Output the [x, y] coordinate of the center of the cell containing the given text.  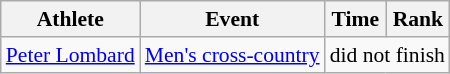
Peter Lombard [70, 55]
Men's cross-country [232, 55]
Rank [418, 19]
Event [232, 19]
Time [356, 19]
did not finish [388, 55]
Athlete [70, 19]
